Return the (X, Y) coordinate for the center point of the cell that contains the specified text.  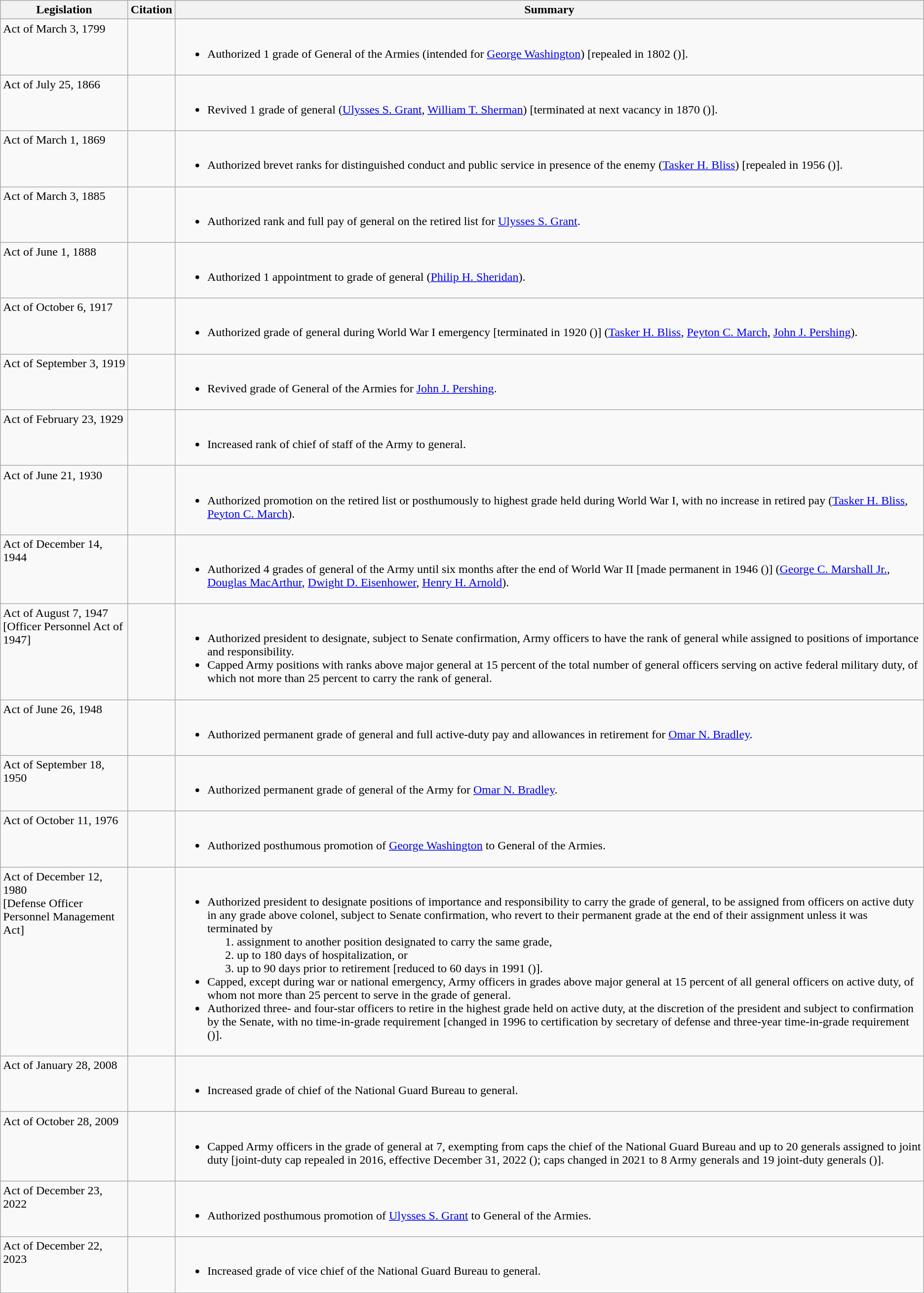
Revived 1 grade of general (Ulysses S. Grant, William T. Sherman) [terminated at next vacancy in 1870 ()]. (549, 103)
Act of June 26, 1948 (64, 727)
Authorized 1 appointment to grade of general (Philip H. Sheridan). (549, 270)
Authorized permanent grade of general of the Army for Omar N. Bradley. (549, 784)
Act of June 1, 1888 (64, 270)
Act of July 25, 1866 (64, 103)
Act of March 3, 1799 (64, 47)
Authorized brevet ranks for distinguished conduct and public service in presence of the enemy (Tasker H. Bliss) [repealed in 1956 ()]. (549, 159)
Authorized grade of general during World War I emergency [terminated in 1920 ()] (Tasker H. Bliss, Peyton C. March, John J. Pershing). (549, 326)
Authorized permanent grade of general and full active-duty pay and allowances in retirement for Omar N. Bradley. (549, 727)
Act of December 14, 1944 (64, 569)
Act of January 28, 2008 (64, 1084)
Authorized posthumous promotion of George Washington to General of the Armies. (549, 839)
Increased grade of vice chief of the National Guard Bureau to general. (549, 1264)
Act of October 11, 1976 (64, 839)
Act of March 3, 1885 (64, 214)
Act of August 7, 1947[Officer Personnel Act of 1947] (64, 651)
Act of September 3, 1919 (64, 382)
Act of October 28, 2009 (64, 1146)
Act of February 23, 1929 (64, 437)
Revived grade of General of the Armies for John J. Pershing. (549, 382)
Increased grade of chief of the National Guard Bureau to general. (549, 1084)
Increased rank of chief of staff of the Army to general. (549, 437)
Summary (549, 10)
Legislation (64, 10)
Act of December 12, 1980[Defense Officer Personnel Management Act] (64, 961)
Authorized posthumous promotion of Ulysses S. Grant to General of the Armies. (549, 1209)
Citation (151, 10)
Act of June 21, 1930 (64, 500)
Act of October 6, 1917 (64, 326)
Authorized rank and full pay of general on the retired list for Ulysses S. Grant. (549, 214)
Authorized 1 grade of General of the Armies (intended for George Washington) [repealed in 1802 ()]. (549, 47)
Act of December 22, 2023 (64, 1264)
Act of December 23, 2022 (64, 1209)
Act of March 1, 1869 (64, 159)
Act of September 18, 1950 (64, 784)
